Identify which cell holds the provided text, then report its (x, y) central coordinate. 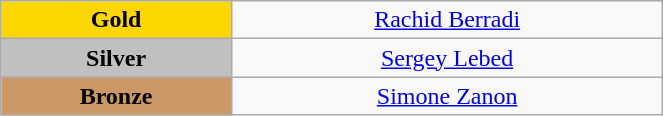
Silver (116, 58)
Sergey Lebed (446, 58)
Gold (116, 20)
Rachid Berradi (446, 20)
Bronze (116, 96)
Simone Zanon (446, 96)
